Locate the cell with the specified text and output its (X, Y) center coordinate. 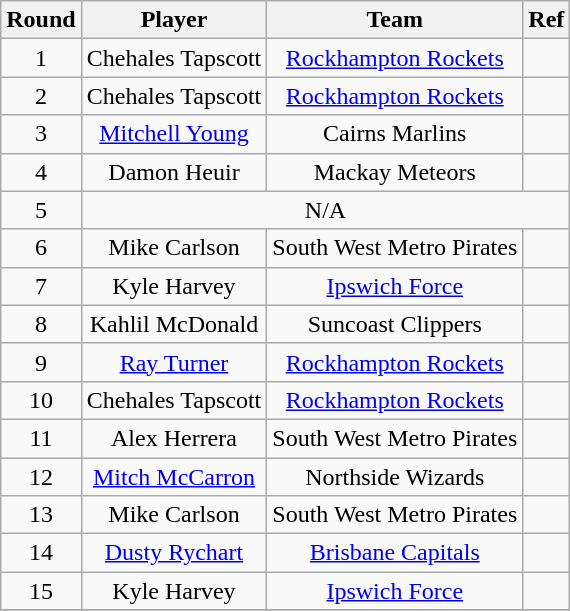
Player (174, 20)
N/A (326, 210)
4 (41, 172)
Dusty Rychart (174, 553)
12 (41, 477)
Brisbane Capitals (395, 553)
10 (41, 400)
Damon Heuir (174, 172)
Kahlil McDonald (174, 324)
1 (41, 58)
8 (41, 324)
Alex Herrera (174, 438)
11 (41, 438)
3 (41, 134)
Northside Wizards (395, 477)
13 (41, 515)
14 (41, 553)
Team (395, 20)
Round (41, 20)
15 (41, 591)
Mitch McCarron (174, 477)
2 (41, 96)
Mitchell Young (174, 134)
Mackay Meteors (395, 172)
Suncoast Clippers (395, 324)
Ref (546, 20)
9 (41, 362)
Cairns Marlins (395, 134)
Ray Turner (174, 362)
6 (41, 248)
5 (41, 210)
7 (41, 286)
